Capture the cell that displays the provided text and extract its (X, Y) central coordinate. 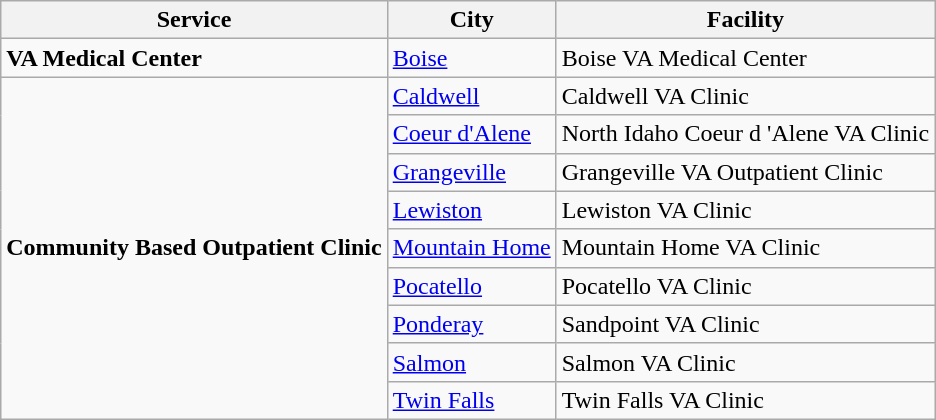
Salmon VA Clinic (745, 362)
Twin Falls (472, 400)
Pocatello (472, 286)
Lewiston (472, 210)
Service (194, 20)
City (472, 20)
Grangeville VA Outpatient Clinic (745, 172)
Caldwell VA Clinic (745, 96)
Facility (745, 20)
Ponderay (472, 324)
Caldwell (472, 96)
Community Based Outpatient Clinic (194, 248)
Mountain Home VA Clinic (745, 248)
Coeur d'Alene (472, 134)
Salmon (472, 362)
North Idaho Coeur d 'Alene VA Clinic (745, 134)
Sandpoint VA Clinic (745, 324)
Grangeville (472, 172)
Lewiston VA Clinic (745, 210)
Twin Falls VA Clinic (745, 400)
VA Medical Center (194, 58)
Mountain Home (472, 248)
Pocatello VA Clinic (745, 286)
Boise (472, 58)
Boise VA Medical Center (745, 58)
